Scan for the cell matching the given text and deliver its [X, Y] coordinate at center. 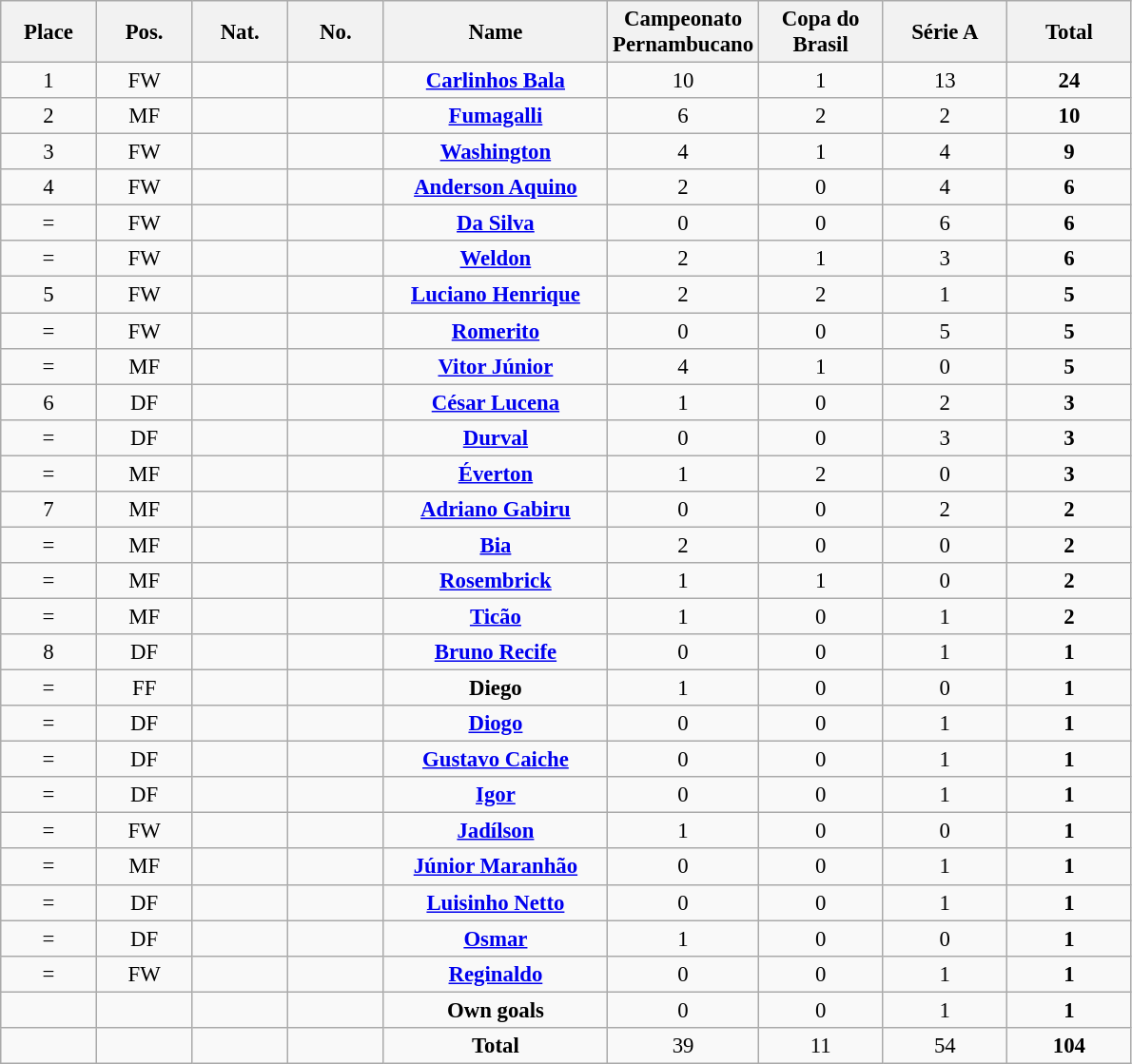
Gustavo Caiche [496, 760]
Nat. [240, 32]
Da Silva [496, 223]
8 [49, 652]
FF [145, 688]
No. [337, 32]
Pos. [145, 32]
Júnior Maranhão [496, 867]
Série A [946, 32]
Washington [496, 152]
César Lucena [496, 402]
Romerito [496, 331]
Jadílson [496, 831]
104 [1069, 1046]
Vitor Júnior [496, 366]
Fumagalli [496, 116]
Copa do Brasil [820, 32]
24 [1069, 81]
Rosembrick [496, 581]
Igor [496, 795]
11 [820, 1046]
Adriano Gabiru [496, 510]
13 [946, 81]
Ticão [496, 616]
39 [683, 1046]
9 [1069, 152]
Name [496, 32]
Diogo [496, 724]
Anderson Aquino [496, 187]
Carlinhos Bala [496, 81]
Place [49, 32]
Luisinho Netto [496, 902]
Weldon [496, 260]
Éverton [496, 474]
Bruno Recife [496, 652]
Campeonato Pernambucano [683, 32]
Own goals [496, 1010]
Bia [496, 545]
Luciano Henrique [496, 295]
7 [49, 510]
54 [946, 1046]
Reginaldo [496, 974]
Durval [496, 437]
Osmar [496, 938]
Diego [496, 688]
